Provide the (x, y) coordinate of the cell's center where the given text is located.  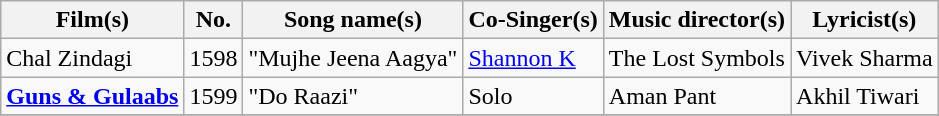
Co-Singer(s) (533, 20)
Shannon K (533, 58)
Vivek Sharma (865, 58)
Song name(s) (353, 20)
"Do Raazi" (353, 96)
No. (214, 20)
Solo (533, 96)
The Lost Symbols (696, 58)
Aman Pant (696, 96)
Akhil Tiwari (865, 96)
1599 (214, 96)
Guns & Gulaabs (92, 96)
1598 (214, 58)
Chal Zindagi (92, 58)
Film(s) (92, 20)
Music director(s) (696, 20)
Lyricist(s) (865, 20)
"Mujhe Jeena Aagya" (353, 58)
